Search for the cell housing the specified text and yield its [X, Y] center coordinate. 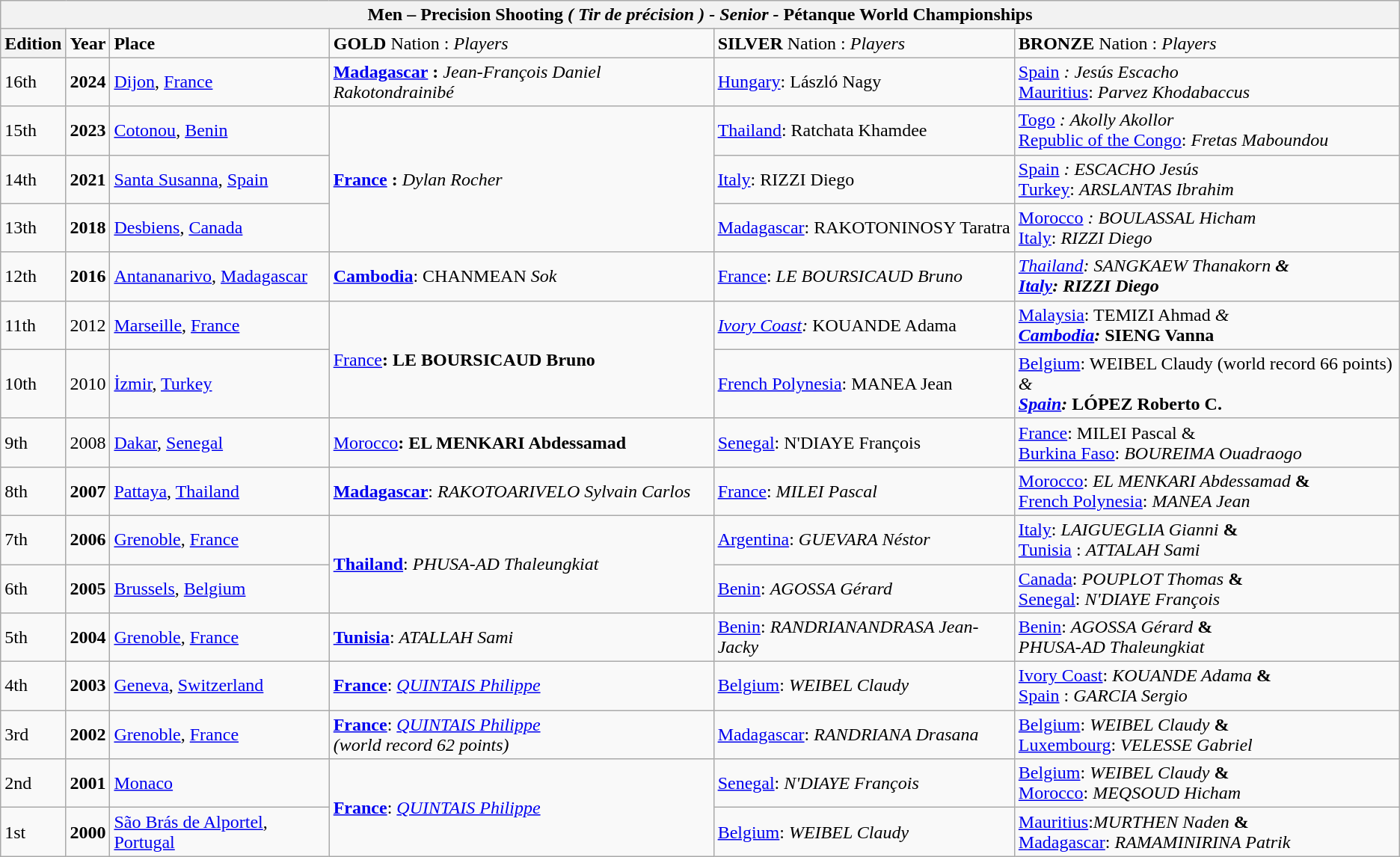
2001 [88, 784]
Cotonou, Benin [220, 130]
Thailand: SANGKAEW Thanakorn & Italy: RIZZI Diego [1207, 277]
Dakar, Senegal [220, 443]
Mauritius:MURTHEN Naden & Madagascar: RAMAMINIRINA Patrik [1207, 832]
3rd [33, 734]
SILVER Nation : Players [864, 43]
2003 [88, 686]
BRONZE Nation : Players [1207, 43]
Benin: AGOSSA Gérard & PHUSA-AD Thaleungkiat [1207, 637]
1st [33, 832]
Belgium: WEIBEL Claudy (world record 66 points) & Spain: LÓPEZ Roberto C. [1207, 384]
2006 [88, 540]
Spain : ESCACHO Jesús Turkey: ARSLANTAS Ibrahim [1207, 179]
Brussels, Belgium [220, 588]
Madagascar: RAKOTONINOSY Taratra [864, 227]
Ivory Coast: KOUANDE Adama [864, 325]
Pattaya, Thailand [220, 491]
Morocco: EL MENKARI Abdessamad &French Polynesia: MANEA Jean [1207, 491]
2023 [88, 130]
Canada: POUPLOT Thomas & Senegal: N'DIAYE François [1207, 588]
2018 [88, 227]
Malaysia: TEMIZI Ahmad & Cambodia: SIENG Vanna [1207, 325]
2010 [88, 384]
2004 [88, 637]
2024 [88, 82]
Madagascar: RANDRIANA Drasana [864, 734]
2012 [88, 325]
Geneva, Switzerland [220, 686]
Edition [33, 43]
Belgium: WEIBEL Claudy & Luxembourg: VELESSE Gabriel [1207, 734]
Men – Precision Shooting ( Tir de précision ) - Senior - Pétanque World Championships [700, 15]
Ivory Coast: KOUANDE Adama & Spain : GARCIA Sergio [1207, 686]
France: QUINTAIS Philippe(world record 62 points) [521, 734]
Tunisia: ATALLAH Sami [521, 637]
6th [33, 588]
7th [33, 540]
Benin: AGOSSA Gérard [864, 588]
2008 [88, 443]
Marseille, France [220, 325]
Dijon, France [220, 82]
2021 [88, 179]
Belgium: WEIBEL Claudy & Morocco: MEQSOUD Hicham [1207, 784]
2002 [88, 734]
Desbiens, Canada [220, 227]
9th [33, 443]
4th [33, 686]
Place [220, 43]
15th [33, 130]
5th [33, 637]
Madagascar : Jean-François Daniel Rakotondrainibé [521, 82]
11th [33, 325]
2007 [88, 491]
Morocco: EL MENKARI Abdessamad [521, 443]
GOLD Nation : Players [521, 43]
Hungary: László Nagy [864, 82]
Thailand: PHUSA-AD Thaleungkiat [521, 564]
2016 [88, 277]
Spain : Jesús Escacho Mauritius: Parvez Khodabaccus [1207, 82]
2nd [33, 784]
Argentina: GUEVARA Néstor [864, 540]
12th [33, 277]
French Polynesia: MANEA Jean [864, 384]
Togo : Akolly Akollor Republic of the Congo: Fretas Maboundou [1207, 130]
Monaco [220, 784]
13th [33, 227]
14th [33, 179]
France: MILEI Pascal [864, 491]
2005 [88, 588]
São Brás de Alportel, Portugal [220, 832]
Antananarivo, Madagascar [220, 277]
Benin: RANDRIANANDRASA Jean-Jacky [864, 637]
İzmir, Turkey [220, 384]
Santa Susanna, Spain [220, 179]
Madagascar: RAKOTOARIVELO Sylvain Carlos [521, 491]
France : Dylan Rocher [521, 179]
8th [33, 491]
Cambodia: CHANMEAN Sok [521, 277]
Morocco : BOULASSAL Hicham Italy: RIZZI Diego [1207, 227]
2000 [88, 832]
Italy: RIZZI Diego [864, 179]
Year [88, 43]
Italy: LAIGUEGLIA Gianni & Tunisia : ATTALAH Sami [1207, 540]
France: MILEI Pascal & Burkina Faso: BOUREIMA Ouadraogo [1207, 443]
16th [33, 82]
10th [33, 384]
Thailand: Ratchata Khamdee [864, 130]
